For the text-containing cell, return its midpoint in (x, y) coordinate format. 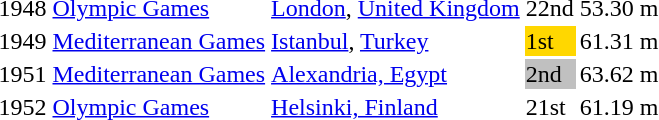
Alexandria, Egypt (396, 74)
2nd (550, 74)
Istanbul, Turkey (396, 41)
1st (550, 41)
